For the text-containing cell, return its midpoint in (X, Y) coordinate format. 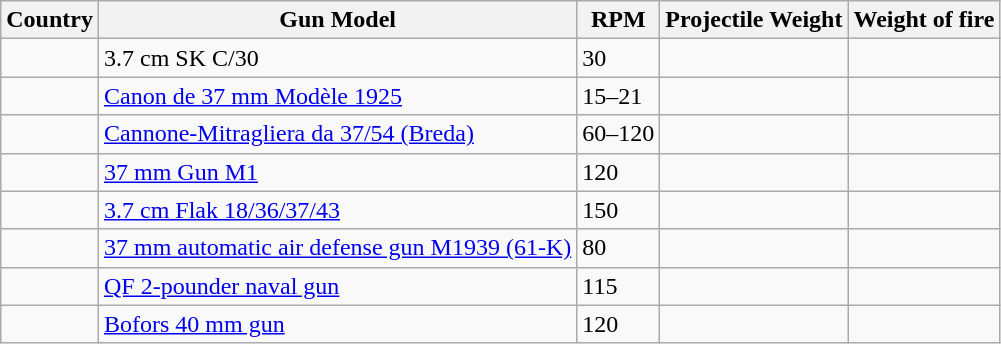
150 (618, 210)
Country (50, 20)
37 mm Gun M1 (337, 172)
3.7 cm Flak 18/36/37/43 (337, 210)
Gun Model (337, 20)
37 mm automatic air defense gun M1939 (61-K) (337, 248)
30 (618, 58)
3.7 cm SK C/30 (337, 58)
80 (618, 248)
115 (618, 286)
Weight of fire (924, 20)
Cannone-Mitragliera da 37/54 (Breda) (337, 134)
60–120 (618, 134)
Canon de 37 mm Modèle 1925 (337, 96)
15–21 (618, 96)
Projectile Weight (754, 20)
QF 2-pounder naval gun (337, 286)
Bofors 40 mm gun (337, 324)
RPM (618, 20)
